Return (x, y) of the center of cell containing provided text 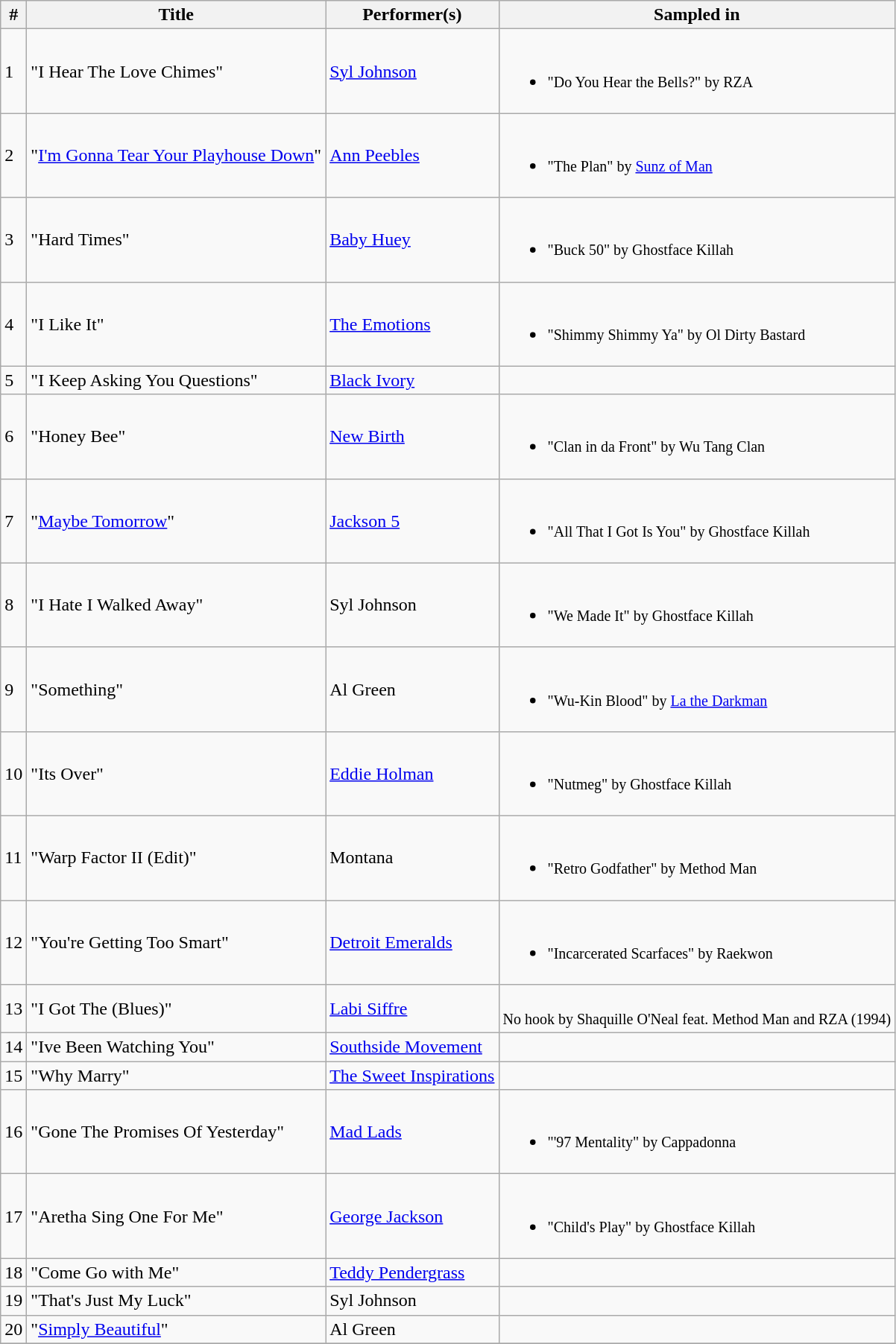
"Do You Hear the Bells?" by RZA (697, 72)
"Come Go with Me" (176, 1272)
14 (13, 1047)
Title (176, 15)
"Hard Times" (176, 240)
"The Plan" by Sunz of Man (697, 155)
Sampled in (697, 15)
"Clan in da Front" by Wu Tang Clan (697, 437)
"'97 Mentality" by Cappadonna (697, 1132)
Baby Huey (412, 240)
11 (13, 857)
15 (13, 1076)
12 (13, 942)
George Jackson (412, 1217)
"Retro Godfather" by Method Man (697, 857)
Montana (412, 857)
"Honey Bee" (176, 437)
"Why Marry" (176, 1076)
19 (13, 1301)
Eddie Holman (412, 774)
8 (13, 605)
The Emotions (412, 324)
"Ive Been Watching You" (176, 1047)
"Nutmeg" by Ghostface Killah (697, 774)
"I Keep Asking You Questions" (176, 380)
3 (13, 240)
17 (13, 1217)
"Gone The Promises Of Yesterday" (176, 1132)
Labi Siffre (412, 1009)
Teddy Pendergrass (412, 1272)
Southside Movement (412, 1047)
"All That I Got Is You" by Ghostface Killah (697, 520)
"Something" (176, 689)
"We Made It" by Ghostface Killah (697, 605)
"I Hate I Walked Away" (176, 605)
Ann Peebles (412, 155)
The Sweet Inspirations (412, 1076)
"Its Over" (176, 774)
16 (13, 1132)
2 (13, 155)
10 (13, 774)
6 (13, 437)
7 (13, 520)
Performer(s) (412, 15)
"Buck 50" by Ghostface Killah (697, 240)
"Incarcerated Scarfaces" by Raekwon (697, 942)
"I'm Gonna Tear Your Playhouse Down" (176, 155)
"Shimmy Shimmy Ya" by Ol Dirty Bastard (697, 324)
"I Like It" (176, 324)
20 (13, 1329)
New Birth (412, 437)
18 (13, 1272)
Mad Lads (412, 1132)
"Wu-Kin Blood" by La the Darkman (697, 689)
"I Got The (Blues)" (176, 1009)
"I Hear The Love Chimes" (176, 72)
# (13, 15)
9 (13, 689)
"Aretha Sing One For Me" (176, 1217)
Black Ivory (412, 380)
"Warp Factor II (Edit)" (176, 857)
"Simply Beautiful" (176, 1329)
"Child's Play" by Ghostface Killah (697, 1217)
4 (13, 324)
No hook by Shaquille O'Neal feat. Method Man and RZA (1994) (697, 1009)
"That's Just My Luck" (176, 1301)
Detroit Emeralds (412, 942)
1 (13, 72)
13 (13, 1009)
5 (13, 380)
"You're Getting Too Smart" (176, 942)
Jackson 5 (412, 520)
"Maybe Tomorrow" (176, 520)
